Find where the given text appears and provide that cell's center as (X, Y) coordinate. 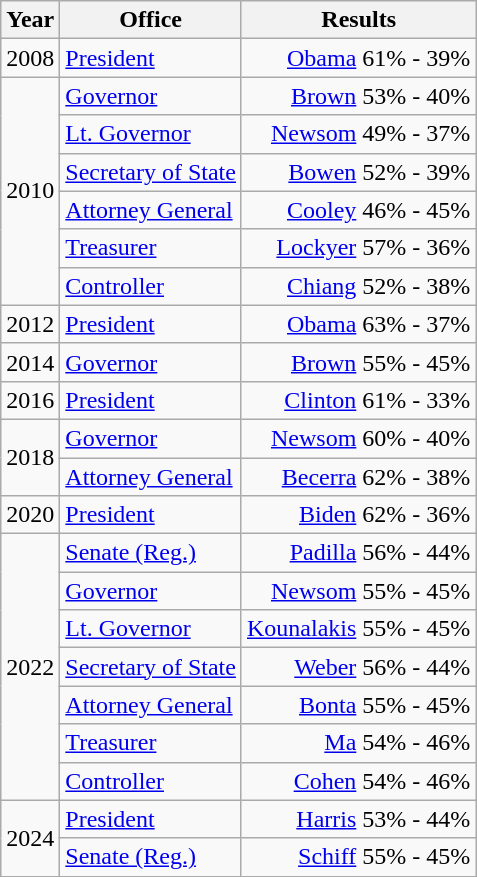
Obama 63% - 37% (358, 324)
Office (151, 20)
Cooley 46% - 45% (358, 210)
2010 (30, 191)
2012 (30, 324)
Lockyer 57% - 36% (358, 248)
Brown 55% - 45% (358, 362)
Cohen 54% - 46% (358, 781)
2024 (30, 838)
Clinton 61% - 33% (358, 400)
Newsom 60% - 40% (358, 438)
Obama 61% - 39% (358, 58)
Becerra 62% - 38% (358, 477)
2016 (30, 400)
2014 (30, 362)
Bowen 52% - 39% (358, 172)
Chiang 52% - 38% (358, 286)
Biden 62% - 36% (358, 515)
2022 (30, 667)
Results (358, 20)
Bonta 55% - 45% (358, 705)
Harris 53% - 44% (358, 819)
Weber 56% - 44% (358, 667)
2008 (30, 58)
Newsom 49% - 37% (358, 134)
Kounalakis 55% - 45% (358, 629)
2020 (30, 515)
Newsom 55% - 45% (358, 591)
Schiff 55% - 45% (358, 857)
Year (30, 20)
Brown 53% - 40% (358, 96)
Padilla 56% - 44% (358, 553)
Ma 54% - 46% (358, 743)
2018 (30, 457)
